For the text-containing cell, return its midpoint in (X, Y) coordinate format. 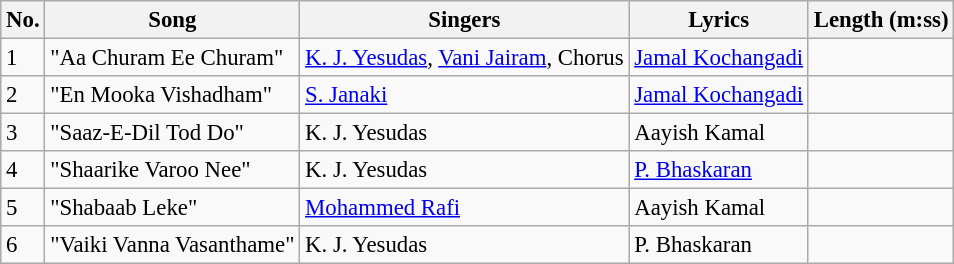
No. (23, 20)
"Aa Churam Ee Churam" (172, 58)
Lyrics (719, 20)
Song (172, 20)
"Shaarike Varoo Nee" (172, 170)
K. J. Yesudas, Vani Jairam, Chorus (464, 58)
"Shabaab Leke" (172, 208)
Length (m:ss) (880, 20)
"Saaz-E-Dil Tod Do" (172, 133)
4 (23, 170)
5 (23, 208)
3 (23, 133)
1 (23, 58)
Singers (464, 20)
"En Mooka Vishadham" (172, 95)
"Vaiki Vanna Vasanthame" (172, 245)
Mohammed Rafi (464, 208)
6 (23, 245)
S. Janaki (464, 95)
2 (23, 95)
